Pinpoint the cell where the given text exists, returning its [X, Y] midpoint coordinate. 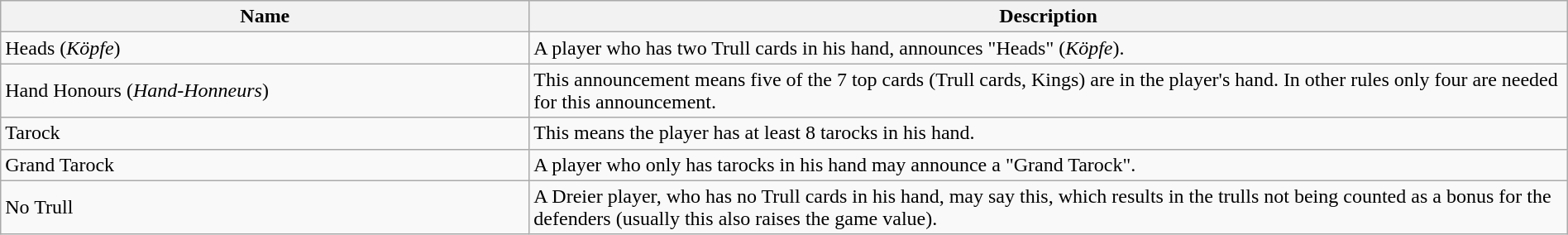
A player who only has tarocks in his hand may announce a "Grand Tarock". [1049, 165]
Grand Tarock [265, 165]
This means the player has at least 8 tarocks in his hand. [1049, 133]
A player who has two Trull cards in his hand, announces "Heads" (Köpfe). [1049, 48]
Hand Honours (Hand-Honneurs) [265, 91]
No Trull [265, 207]
Heads (Köpfe) [265, 48]
Name [265, 17]
Tarock [265, 133]
Description [1049, 17]
